Extract the (X, Y) coordinate from the center of the cell holding the provided text.  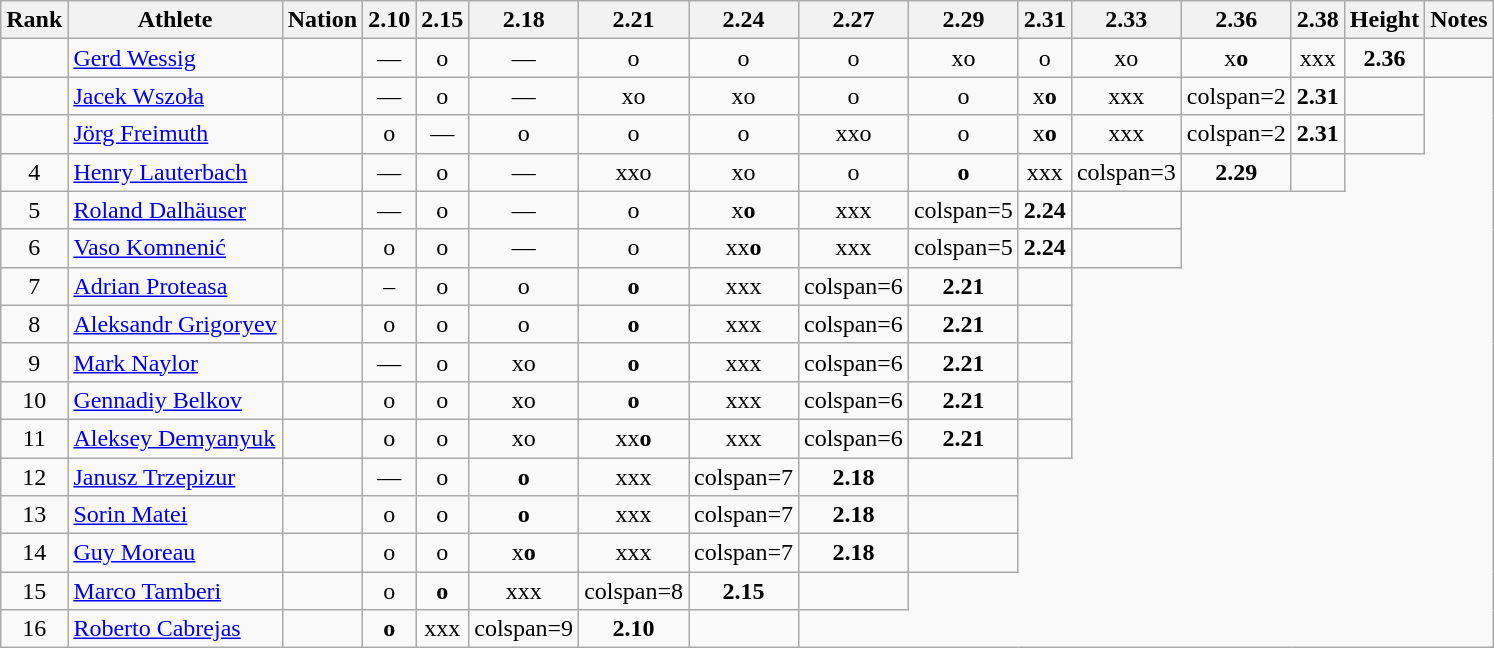
Notes (1459, 20)
– (390, 286)
9 (34, 362)
8 (34, 324)
4 (34, 172)
Athlete (175, 20)
5 (34, 210)
Gerd Wessig (175, 58)
Guy Moreau (175, 553)
Marco Tamberi (175, 591)
6 (34, 248)
colspan=3 (1126, 172)
colspan=8 (634, 591)
Aleksandr Grigoryev (175, 324)
15 (34, 591)
12 (34, 477)
Mark Naylor (175, 362)
Adrian Proteasa (175, 286)
Henry Lauterbach (175, 172)
Gennadiy Belkov (175, 400)
11 (34, 438)
7 (34, 286)
Jacek Wszoła (175, 96)
colspan=9 (524, 629)
Roberto Cabrejas (175, 629)
Sorin Matei (175, 515)
13 (34, 515)
Height (1384, 20)
Janusz Trzepizur (175, 477)
Jörg Freimuth (175, 134)
16 (34, 629)
14 (34, 553)
Vaso Komnenić (175, 248)
Nation (322, 20)
Aleksey Demyanyuk (175, 438)
2.38 (1318, 20)
Rank (34, 20)
2.27 (853, 20)
10 (34, 400)
Roland Dalhäuser (175, 210)
2.33 (1126, 20)
